Output the (X, Y) coordinate of the center of the cell containing the given text.  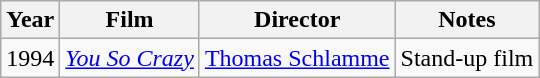
You So Crazy (130, 58)
Year (30, 20)
Notes (467, 20)
Director (297, 20)
Film (130, 20)
Thomas Schlamme (297, 58)
1994 (30, 58)
Stand-up film (467, 58)
